Search for the cell housing the specified text and yield its [X, Y] center coordinate. 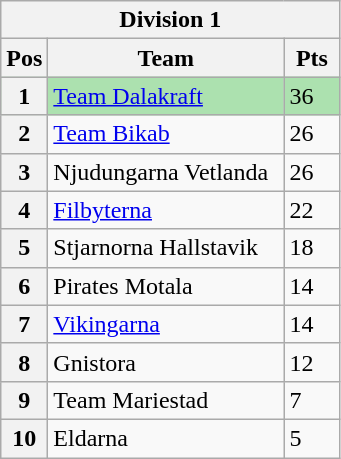
36 [312, 96]
Team Bikab [166, 134]
Pirates Motala [166, 286]
8 [24, 362]
Team Mariestad [166, 400]
12 [312, 362]
Eldarna [166, 438]
Team [166, 58]
Filbyterna [166, 210]
2 [24, 134]
4 [24, 210]
Gnistora [166, 362]
22 [312, 210]
Njudungarna Vetlanda [166, 172]
6 [24, 286]
Stjarnorna Hallstavik [166, 248]
18 [312, 248]
10 [24, 438]
Division 1 [170, 20]
9 [24, 400]
Vikingarna [166, 324]
3 [24, 172]
Team Dalakraft [166, 96]
Pts [312, 58]
1 [24, 96]
Pos [24, 58]
